Locate the cell with the specified text and output its [X, Y] center coordinate. 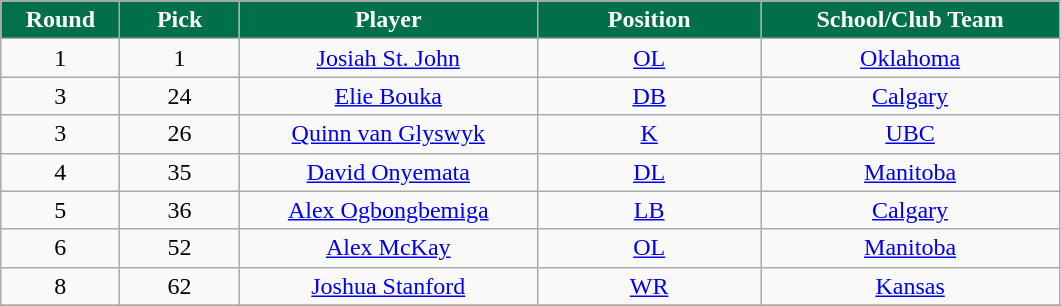
8 [60, 286]
62 [180, 286]
26 [180, 134]
5 [60, 210]
Quinn van Glyswyk [388, 134]
Elie Bouka [388, 96]
Joshua Stanford [388, 286]
Player [388, 20]
David Onyemata [388, 172]
Round [60, 20]
52 [180, 248]
DL [649, 172]
WR [649, 286]
36 [180, 210]
School/Club Team [910, 20]
Josiah St. John [388, 58]
6 [60, 248]
Alex McKay [388, 248]
35 [180, 172]
Alex Ogbongbemiga [388, 210]
Pick [180, 20]
DB [649, 96]
4 [60, 172]
Oklahoma [910, 58]
K [649, 134]
Position [649, 20]
UBC [910, 134]
LB [649, 210]
Kansas [910, 286]
24 [180, 96]
